Pinpoint the cell where the given text exists, returning its (x, y) midpoint coordinate. 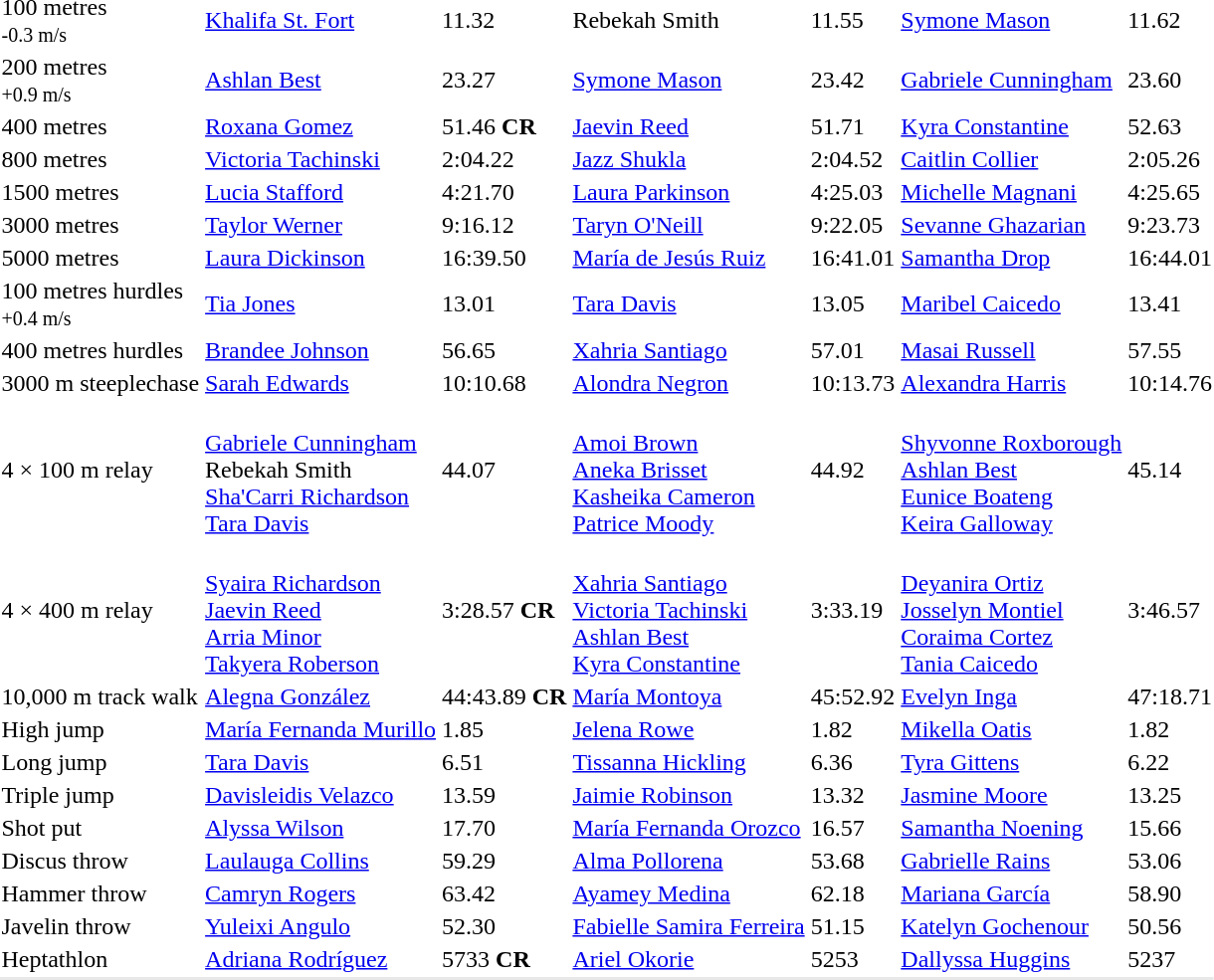
3:33.19 (853, 610)
Javelin throw (101, 926)
2:05.26 (1170, 159)
13.41 (1170, 304)
Caitlin Collier (1011, 159)
51.15 (853, 926)
45.14 (1170, 470)
2:04.52 (853, 159)
4 × 400 m relay (101, 610)
10,000 m track walk (101, 696)
9:16.12 (505, 225)
50.56 (1170, 926)
Victoria Tachinski (320, 159)
23.60 (1170, 80)
Kyra Constantine (1011, 126)
Symone Mason (689, 80)
Taylor Werner (320, 225)
52.63 (1170, 126)
16:44.01 (1170, 258)
57.55 (1170, 350)
Sarah Edwards (320, 383)
Syaira RichardsonJaevin ReedArria MinorTakyera Roberson (320, 610)
Samantha Drop (1011, 258)
3:46.57 (1170, 610)
Jaevin Reed (689, 126)
Adriana Rodríguez (320, 959)
400 metres (101, 126)
Jelena Rowe (689, 729)
Camryn Rogers (320, 893)
Ayamey Medina (689, 893)
17.70 (505, 828)
Yuleixi Angulo (320, 926)
13.25 (1170, 795)
10:10.68 (505, 383)
Ashlan Best (320, 80)
10:13.73 (853, 383)
Michelle Magnani (1011, 192)
13.59 (505, 795)
Katelyn Gochenour (1011, 926)
5253 (853, 959)
13.01 (505, 304)
200 metres+0.9 m/s (101, 80)
Discus throw (101, 861)
Gabrielle Rains (1011, 861)
Heptathlon (101, 959)
62.18 (853, 893)
5733 CR (505, 959)
4 × 100 m relay (101, 470)
María Montoya (689, 696)
Lucia Stafford (320, 192)
Taryn O'Neill (689, 225)
3000 m steeplechase (101, 383)
4:25.65 (1170, 192)
51.71 (853, 126)
Amoi BrownAneka BrissetKasheika CameronPatrice Moody (689, 470)
15.66 (1170, 828)
Masai Russell (1011, 350)
Deyanira OrtizJosselyn MontielCoraima CortezTania Caicedo (1011, 610)
High jump (101, 729)
Shot put (101, 828)
53.06 (1170, 861)
Jasmine Moore (1011, 795)
Dallyssa Huggins (1011, 959)
Xahria Santiago (689, 350)
58.90 (1170, 893)
Alondra Negron (689, 383)
Triple jump (101, 795)
51.46 CR (505, 126)
47:18.71 (1170, 696)
100 metres hurdles+0.4 m/s (101, 304)
Gabriele Cunningham (1011, 80)
44.07 (505, 470)
4:25.03 (853, 192)
Alexandra Harris (1011, 383)
10:14.76 (1170, 383)
44:43.89 CR (505, 696)
23.27 (505, 80)
23.42 (853, 80)
5000 metres (101, 258)
Samantha Noening (1011, 828)
3000 metres (101, 225)
16:39.50 (505, 258)
13.05 (853, 304)
6.36 (853, 762)
6.22 (1170, 762)
Roxana Gomez (320, 126)
63.42 (505, 893)
María Fernanda Orozco (689, 828)
Alegna González (320, 696)
1500 metres (101, 192)
Alyssa Wilson (320, 828)
16.57 (853, 828)
Long jump (101, 762)
5237 (1170, 959)
Tia Jones (320, 304)
Alma Pollorena (689, 861)
Hammer throw (101, 893)
56.65 (505, 350)
María de Jesús Ruiz (689, 258)
3:28.57 CR (505, 610)
9:23.73 (1170, 225)
Fabielle Samira Ferreira (689, 926)
1.85 (505, 729)
Jaimie Robinson (689, 795)
Brandee Johnson (320, 350)
Davisleidis Velazco (320, 795)
16:41.01 (853, 258)
4:21.70 (505, 192)
13.32 (853, 795)
2:04.22 (505, 159)
52.30 (505, 926)
Gabriele CunninghamRebekah SmithSha'Carri RichardsonTara Davis (320, 470)
59.29 (505, 861)
44.92 (853, 470)
45:52.92 (853, 696)
Mariana García (1011, 893)
Shyvonne RoxboroughAshlan BestEunice BoatengKeira Galloway (1011, 470)
Sevanne Ghazarian (1011, 225)
Tissanna Hickling (689, 762)
800 metres (101, 159)
Jazz Shukla (689, 159)
53.68 (853, 861)
Mikella Oatis (1011, 729)
Xahria SantiagoVictoria TachinskiAshlan BestKyra Constantine (689, 610)
6.51 (505, 762)
Laulauga Collins (320, 861)
9:22.05 (853, 225)
57.01 (853, 350)
Tyra Gittens (1011, 762)
Laura Dickinson (320, 258)
Evelyn Inga (1011, 696)
400 metres hurdles (101, 350)
Ariel Okorie (689, 959)
María Fernanda Murillo (320, 729)
Maribel Caicedo (1011, 304)
Laura Parkinson (689, 192)
